Capture the cell that displays the provided text and extract its (x, y) central coordinate. 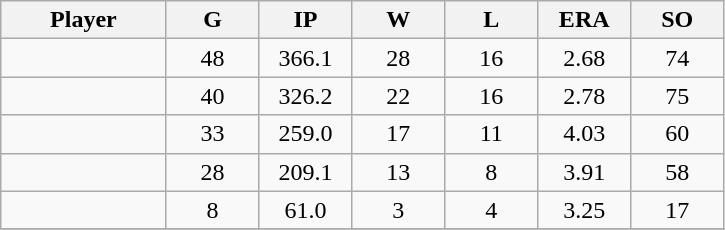
4.03 (584, 134)
60 (678, 134)
48 (212, 58)
11 (492, 134)
61.0 (306, 210)
3 (398, 210)
259.0 (306, 134)
366.1 (306, 58)
13 (398, 172)
IP (306, 20)
Player (84, 20)
SO (678, 20)
3.25 (584, 210)
ERA (584, 20)
2.78 (584, 96)
74 (678, 58)
G (212, 20)
75 (678, 96)
W (398, 20)
4 (492, 210)
L (492, 20)
3.91 (584, 172)
209.1 (306, 172)
22 (398, 96)
2.68 (584, 58)
40 (212, 96)
33 (212, 134)
58 (678, 172)
326.2 (306, 96)
